Extract the (X, Y) coordinate from the center of the cell holding the provided text.  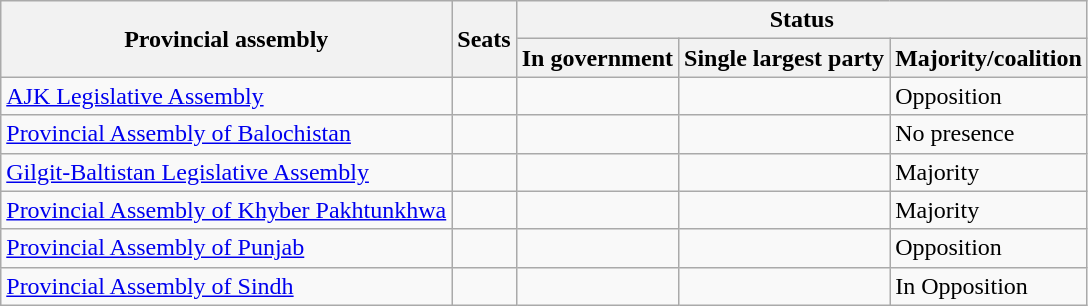
In Opposition (989, 286)
Provincial Assembly of Punjab (226, 248)
Provincial Assembly of Sindh (226, 286)
Gilgit-Baltistan Legislative Assembly (226, 172)
Status (802, 20)
Provincial Assembly of Balochistan (226, 134)
Provincial Assembly of Khyber Pakhtunkhwa (226, 210)
In government (597, 58)
AJK Legislative Assembly (226, 96)
Single largest party (784, 58)
Majority/coalition (989, 58)
Seats (484, 39)
No presence (989, 134)
Provincial assembly (226, 39)
